Locate the cell with the specified text and output its (X, Y) center coordinate. 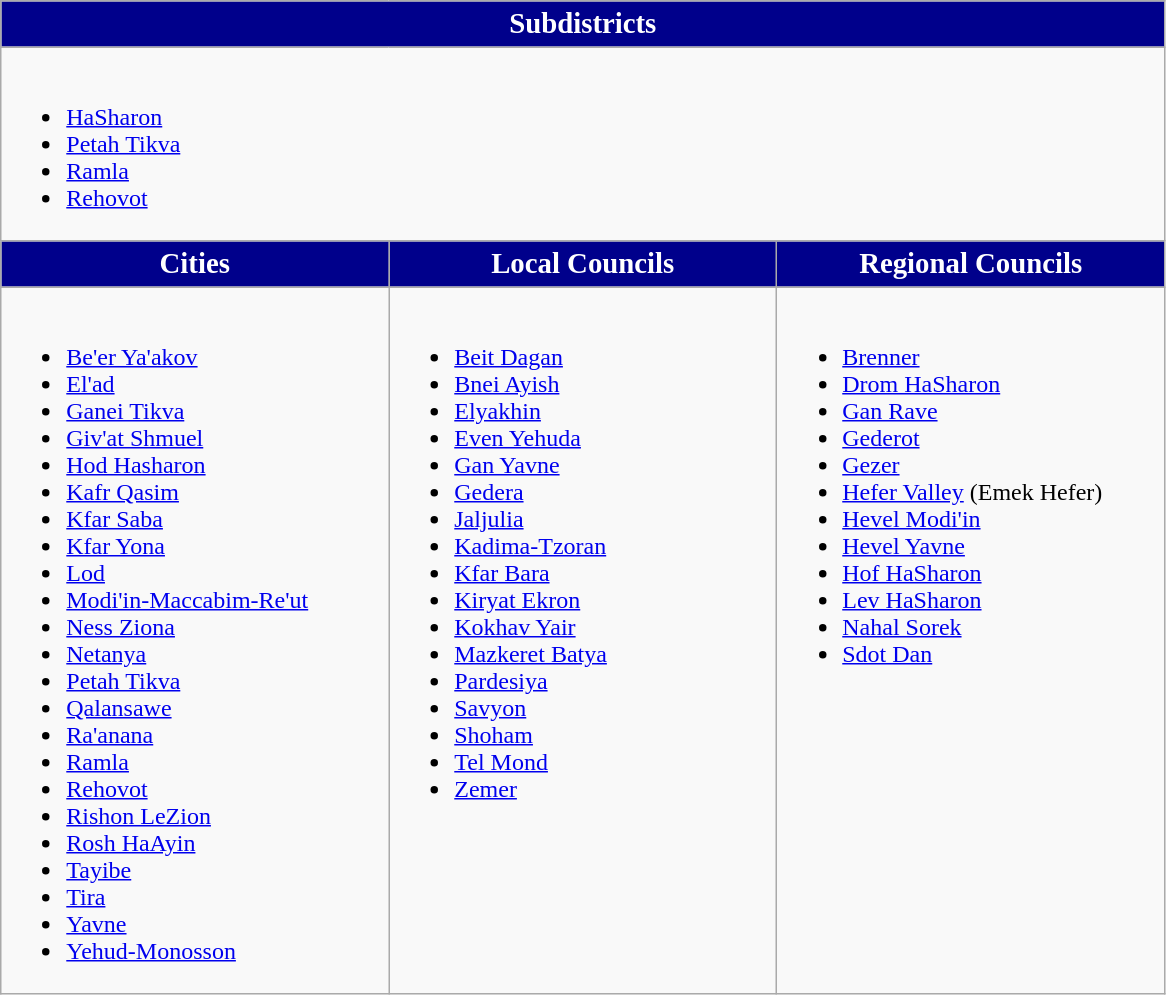
Local Councils (583, 264)
Regional Councils (971, 264)
HaSharonPetah TikvaRamlaRehovot (583, 144)
BrennerDrom HaSharonGan RaveGederotGezerHefer Valley (Emek Hefer)Hevel Modi'inHevel YavneHof HaSharonLev HaSharonNahal SorekSdot Dan (971, 640)
Subdistricts (583, 24)
Cities (195, 264)
